Detect which cell encompasses the target text, then output its [x, y] center coordinate. 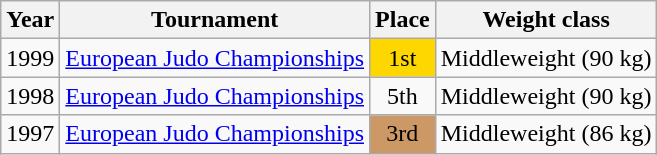
5th [403, 96]
Tournament [215, 20]
1997 [30, 134]
1st [403, 58]
Year [30, 20]
1998 [30, 96]
Place [403, 20]
1999 [30, 58]
Weight class [546, 20]
3rd [403, 134]
Middleweight (86 kg) [546, 134]
